Extract the [X, Y] coordinate from the center of the cell holding the provided text.  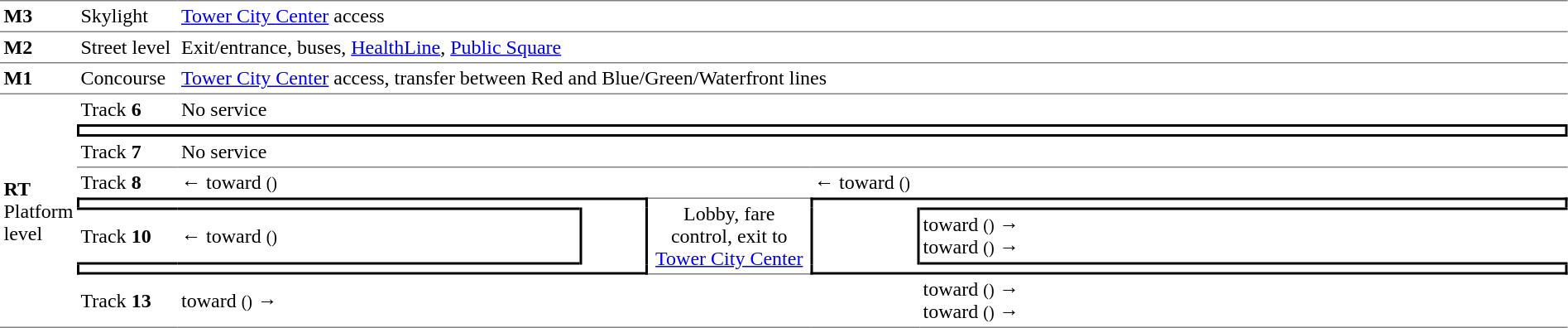
Track 13 [127, 301]
Track 8 [127, 182]
Track 10 [127, 235]
M3 [38, 16]
RTPlatform level [38, 210]
M1 [38, 78]
Skylight [127, 16]
Lobby, fare control, exit to Tower City Center [729, 235]
Concourse [127, 78]
Track 6 [127, 109]
toward () → [493, 301]
Exit/entrance, buses, HealthLine, Public Square [872, 47]
M2 [38, 47]
Tower City Center access, transfer between Red and Blue/Green/Waterfront lines [872, 78]
Tower City Center access [872, 16]
Street level [127, 47]
Track 7 [127, 152]
